Determine the (X, Y) coordinate at the center of the cell enclosing the given text.  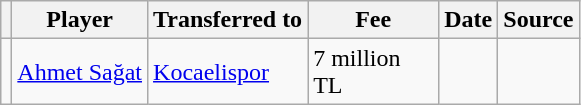
Ahmet Sağat (80, 72)
7 million TL (374, 72)
Fee (374, 20)
Date (468, 20)
Source (538, 20)
Player (80, 20)
Transferred to (228, 20)
Kocaelispor (228, 72)
